Identify which cell holds the provided text, then report its [X, Y] central coordinate. 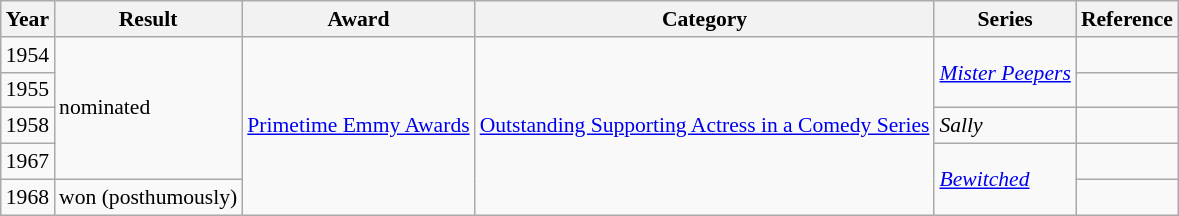
Award [358, 19]
won (posthumously) [148, 197]
Category [705, 19]
Reference [1127, 19]
Outstanding Supporting Actress in a Comedy Series [705, 126]
Year [28, 19]
Mister Peepers [1004, 72]
Result [148, 19]
Bewitched [1004, 180]
1955 [28, 90]
Primetime Emmy Awards [358, 126]
nominated [148, 108]
Series [1004, 19]
1958 [28, 126]
1954 [28, 55]
Sally [1004, 126]
1968 [28, 197]
1967 [28, 162]
